Detect which cell encompasses the target text, then output its (x, y) center coordinate. 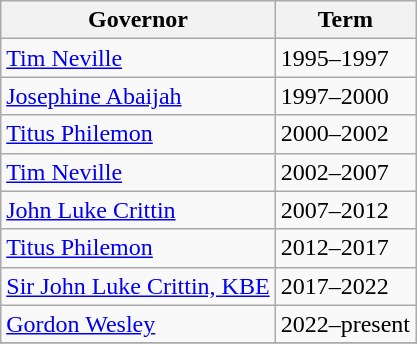
Governor (138, 20)
2012–2017 (345, 248)
2002–2007 (345, 172)
1995–1997 (345, 58)
2007–2012 (345, 210)
1997–2000 (345, 96)
Term (345, 20)
Josephine Abaijah (138, 96)
2000–2002 (345, 134)
2017–2022 (345, 286)
2022–present (345, 324)
John Luke Crittin (138, 210)
Gordon Wesley (138, 324)
Sir John Luke Crittin, KBE (138, 286)
